Find where the given text appears and provide that cell's center as [X, Y] coordinate. 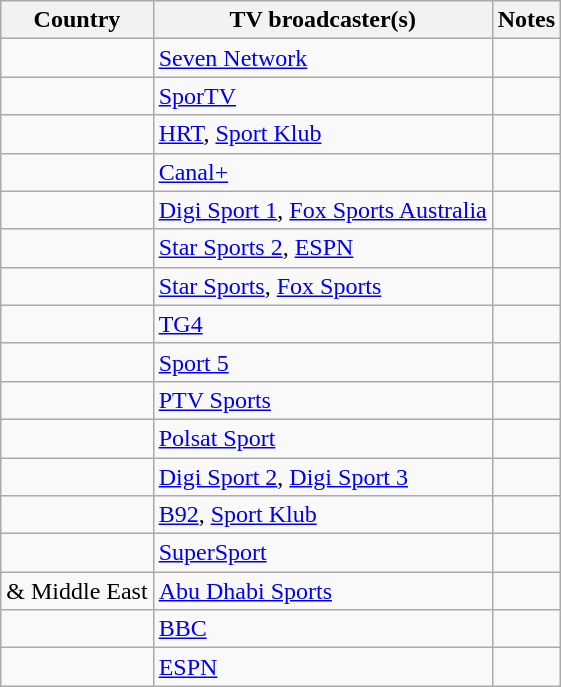
Abu Dhabi Sports [322, 591]
Country [77, 20]
Seven Network [322, 58]
& Middle East [77, 591]
ESPN [322, 667]
Star Sports, Fox Sports [322, 286]
Digi Sport 1, Fox Sports Australia [322, 210]
TG4 [322, 324]
Star Sports 2, ESPN [322, 248]
Digi Sport 2, Digi Sport 3 [322, 477]
Canal+ [322, 172]
PTV Sports [322, 400]
B92, Sport Klub [322, 515]
Notes [526, 20]
HRT, Sport Klub [322, 134]
Sport 5 [322, 362]
BBC [322, 629]
SporTV [322, 96]
SuperSport [322, 553]
TV broadcaster(s) [322, 20]
Polsat Sport [322, 438]
